Determine the [X, Y] coordinate at the center of the cell enclosing the given text.  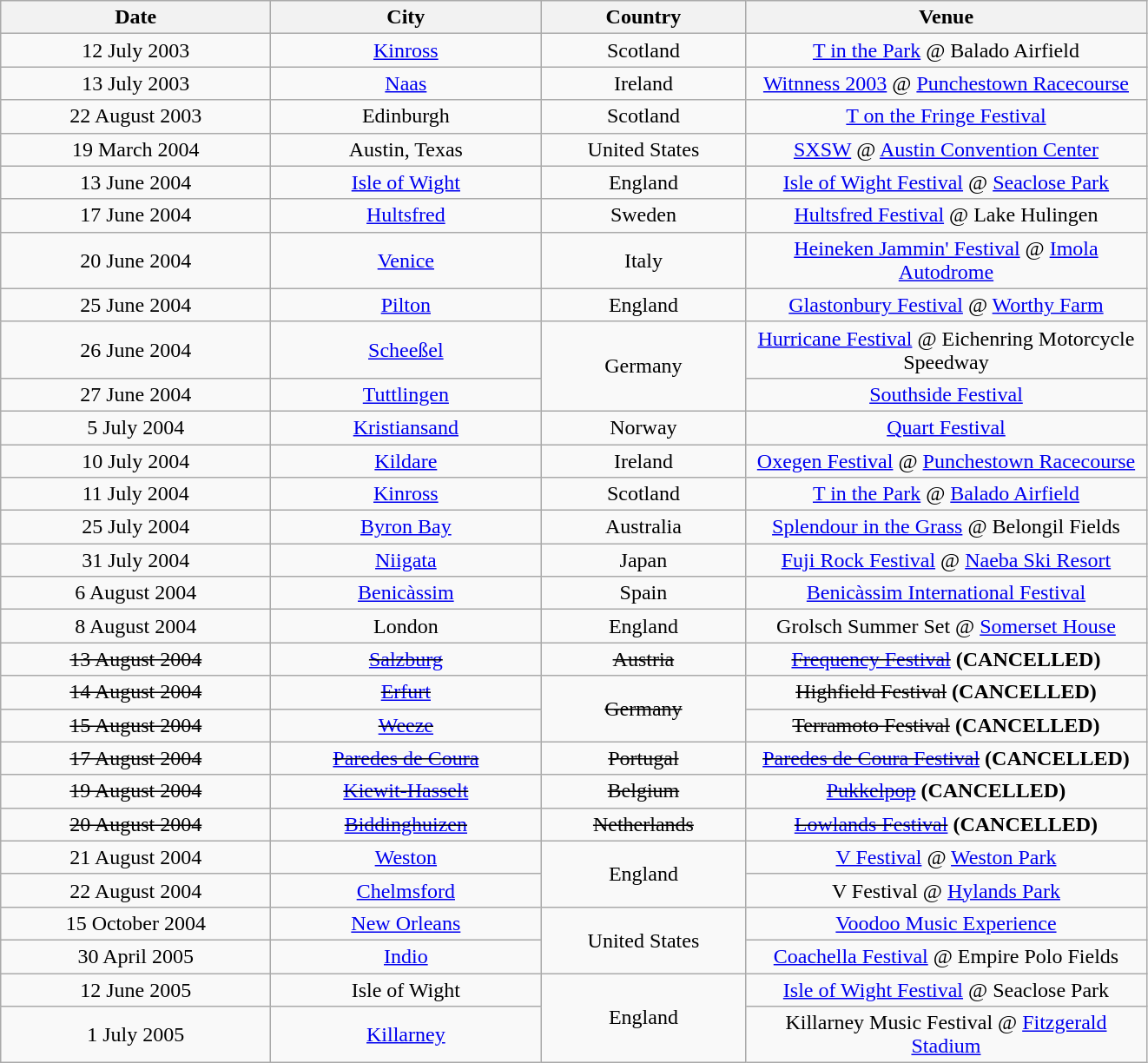
Weeze [406, 725]
Weston [406, 857]
SXSW @ Austin Convention Center [947, 149]
Hultsfred [406, 215]
6 August 2004 [135, 593]
Oxegen Festival @ Punchestown Racecourse [947, 461]
Spain [643, 593]
30 April 2005 [135, 956]
1 July 2005 [135, 1035]
25 June 2004 [135, 305]
Southside Festival [947, 394]
Pilton [406, 305]
Benicàssim International Festival [947, 593]
Paredes de Coura [406, 758]
Venice [406, 261]
London [406, 626]
15 August 2004 [135, 725]
Kiewit-Hasselt [406, 791]
Hurricane Festival @ Eichenring Motorcycle Speedway [947, 349]
13 July 2003 [135, 83]
25 July 2004 [135, 527]
8 August 2004 [135, 626]
Indio [406, 956]
T on the Fringe Festival [947, 116]
Hultsfred Festival @ Lake Hulingen [947, 215]
Glastonbury Festival @ Worthy Farm [947, 305]
Netherlands [643, 824]
Kristiansand [406, 427]
12 July 2003 [135, 50]
Pukkelpop (CANCELLED) [947, 791]
Heineken Jammin' Festival @ Imola Autodrome [947, 261]
10 July 2004 [135, 461]
Benicàssim [406, 593]
Byron Bay [406, 527]
City [406, 17]
20 June 2004 [135, 261]
21 August 2004 [135, 857]
Venue [947, 17]
Paredes de Coura Festival (CANCELLED) [947, 758]
Belgium [643, 791]
Killarney [406, 1035]
Austin, Texas [406, 149]
12 June 2005 [135, 989]
Italy [643, 261]
Niigata [406, 560]
Australia [643, 527]
Erfurt [406, 692]
19 March 2004 [135, 149]
11 July 2004 [135, 494]
Portugal [643, 758]
Lowlands Festival (CANCELLED) [947, 824]
Killarney Music Festival @ Fitzgerald Stadium [947, 1035]
13 June 2004 [135, 182]
Frequency Festival (CANCELLED) [947, 659]
Salzburg [406, 659]
27 June 2004 [135, 394]
Norway [643, 427]
17 August 2004 [135, 758]
Japan [643, 560]
Highfield Festival (CANCELLED) [947, 692]
Date [135, 17]
Fuji Rock Festival @ Naeba Ski Resort [947, 560]
V Festival @ Hylands Park [947, 890]
Biddinghuizen [406, 824]
14 August 2004 [135, 692]
Tuttlingen [406, 394]
19 August 2004 [135, 791]
Austria [643, 659]
26 June 2004 [135, 349]
Witnness 2003 @ Punchestown Racecourse [947, 83]
31 July 2004 [135, 560]
Naas [406, 83]
17 June 2004 [135, 215]
Voodoo Music Experience [947, 923]
Scheeßel [406, 349]
V Festival @ Weston Park [947, 857]
Chelmsford [406, 890]
5 July 2004 [135, 427]
Terramoto Festival (CANCELLED) [947, 725]
20 August 2004 [135, 824]
Country [643, 17]
13 August 2004 [135, 659]
Kildare [406, 461]
15 October 2004 [135, 923]
Sweden [643, 215]
New Orleans [406, 923]
Quart Festival [947, 427]
22 August 2004 [135, 890]
Coachella Festival @ Empire Polo Fields [947, 956]
Grolsch Summer Set @ Somerset House [947, 626]
Edinburgh [406, 116]
Splendour in the Grass @ Belongil Fields [947, 527]
22 August 2003 [135, 116]
